Determine the [X, Y] coordinate at the center of the cell enclosing the given text.  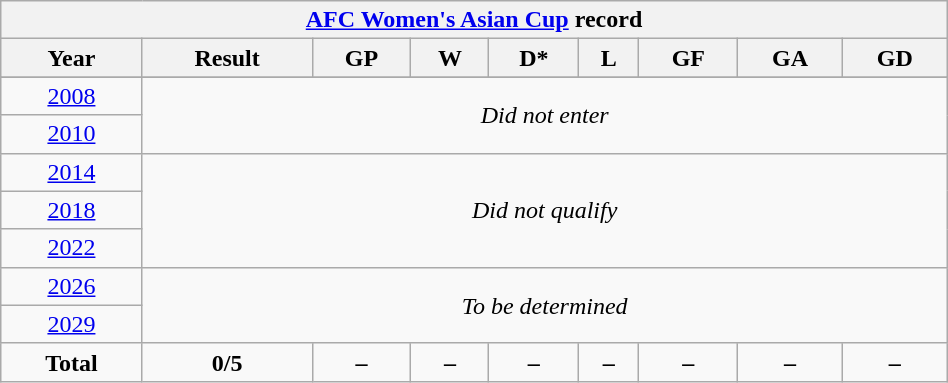
To be determined [544, 305]
GA [790, 58]
Did not qualify [544, 210]
GD [894, 58]
2010 [72, 134]
Result [227, 58]
Did not enter [544, 115]
2014 [72, 172]
2029 [72, 324]
W [450, 58]
D* [534, 58]
AFC Women's Asian Cup record [474, 20]
2008 [72, 96]
0/5 [227, 362]
L [609, 58]
2022 [72, 248]
GF [688, 58]
GP [362, 58]
Year [72, 58]
2026 [72, 286]
Total [72, 362]
2018 [72, 210]
